Return [x, y] of the center of cell containing provided text 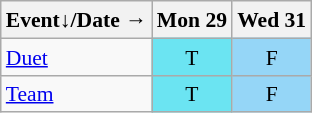
Wed 31 [272, 20]
Mon 29 [192, 20]
Duet [76, 56]
Event↓/Date → [76, 20]
Team [76, 94]
